Return [x, y] of the center of cell containing provided text 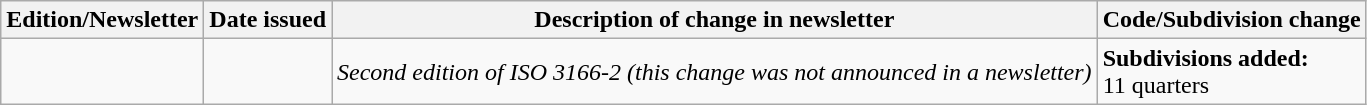
Description of change in newsletter [715, 20]
Second edition of ISO 3166-2 (this change was not announced in a newsletter) [715, 72]
Code/Subdivision change [1232, 20]
Subdivisions added: 11 quarters [1232, 72]
Edition/Newsletter [102, 20]
Date issued [268, 20]
